Extract the (x, y) coordinate from the center of the cell holding the provided text.  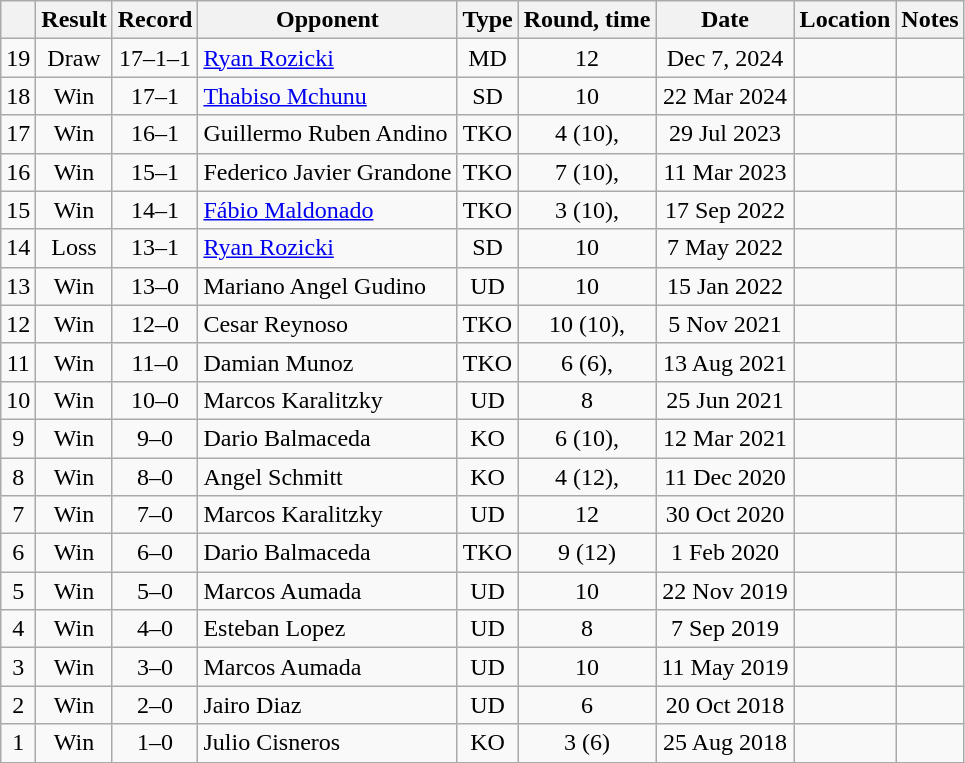
6 (6), (587, 362)
7–0 (155, 515)
Damian Munoz (328, 362)
Julio Cisneros (328, 743)
10 (10), (587, 324)
5 (18, 591)
12–0 (155, 324)
5 Nov 2021 (725, 324)
11 May 2019 (725, 667)
11 (18, 362)
Thabiso Mchunu (328, 96)
15–1 (155, 172)
Round, time (587, 20)
16–1 (155, 134)
1 Feb 2020 (725, 553)
9 (18, 438)
7 May 2022 (725, 248)
Esteban Lopez (328, 629)
17 Sep 2022 (725, 210)
Location (845, 20)
8–0 (155, 477)
25 Aug 2018 (725, 743)
Record (155, 20)
Jairo Diaz (328, 705)
11 Mar 2023 (725, 172)
1–0 (155, 743)
11 Dec 2020 (725, 477)
1 (18, 743)
7 (10), (587, 172)
17–1 (155, 96)
7 Sep 2019 (725, 629)
Angel Schmitt (328, 477)
5–0 (155, 591)
3 (6) (587, 743)
13 Aug 2021 (725, 362)
20 Oct 2018 (725, 705)
14–1 (155, 210)
Federico Javier Grandone (328, 172)
7 (18, 515)
MD (488, 58)
19 (18, 58)
6–0 (155, 553)
14 (18, 248)
25 Jun 2021 (725, 400)
13–0 (155, 286)
10–0 (155, 400)
30 Oct 2020 (725, 515)
4 (18, 629)
Opponent (328, 20)
13–1 (155, 248)
17 (18, 134)
11–0 (155, 362)
3–0 (155, 667)
4 (12), (587, 477)
Draw (74, 58)
2–0 (155, 705)
Date (725, 20)
Dec 7, 2024 (725, 58)
Fábio Maldonado (328, 210)
4 (10), (587, 134)
6 (10), (587, 438)
Mariano Angel Gudino (328, 286)
18 (18, 96)
9 (12) (587, 553)
15 Jan 2022 (725, 286)
17–1–1 (155, 58)
3 (10), (587, 210)
16 (18, 172)
3 (18, 667)
22 Nov 2019 (725, 591)
Result (74, 20)
Guillermo Ruben Andino (328, 134)
Type (488, 20)
2 (18, 705)
9–0 (155, 438)
Loss (74, 248)
4–0 (155, 629)
Notes (930, 20)
Cesar Reynoso (328, 324)
22 Mar 2024 (725, 96)
12 Mar 2021 (725, 438)
15 (18, 210)
13 (18, 286)
29 Jul 2023 (725, 134)
